Provide the [X, Y] coordinate of the cell's center where the given text is located.  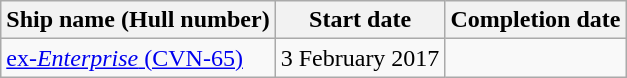
3 February 2017 [360, 58]
Completion date [536, 20]
ex-Enterprise (CVN-65) [138, 58]
Start date [360, 20]
Ship name (Hull number) [138, 20]
